Identify which cell holds the provided text, then report its [X, Y] central coordinate. 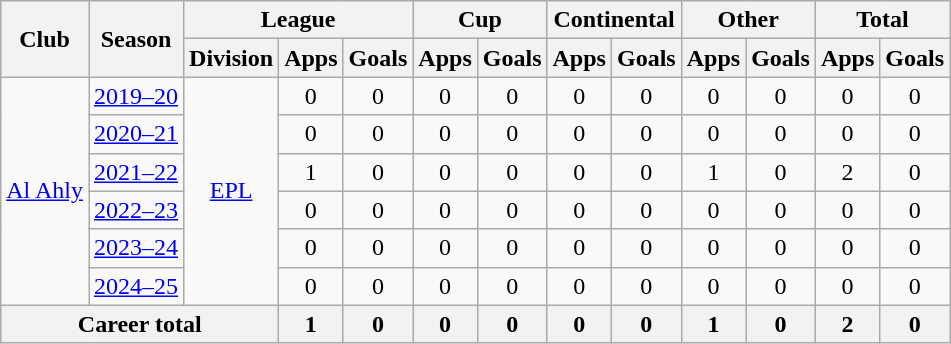
Other [748, 20]
Continental [614, 20]
2019–20 [136, 96]
2021–22 [136, 172]
Cup [480, 20]
League [298, 20]
Club [45, 39]
2023–24 [136, 248]
2024–25 [136, 286]
2022–23 [136, 210]
2020–21 [136, 134]
EPL [232, 191]
Total [882, 20]
Season [136, 39]
Career total [140, 324]
Division [232, 58]
Al Ahly [45, 191]
